Provide the [x, y] coordinate of the cell's center where the given text is located.  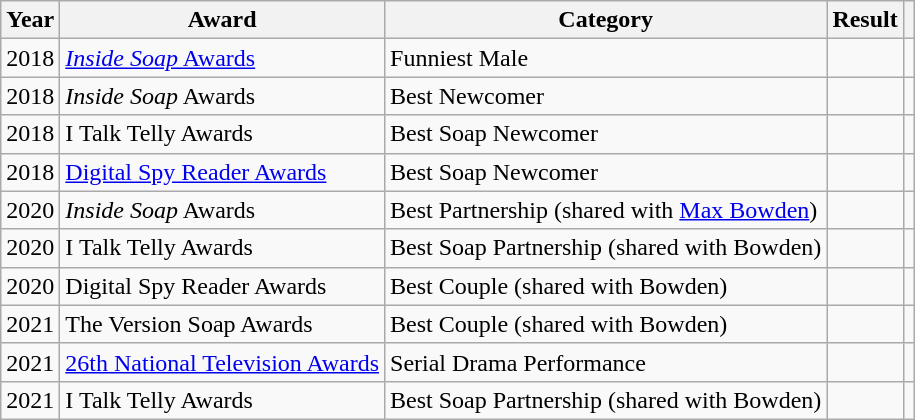
Best Newcomer [606, 96]
Funniest Male [606, 58]
Award [222, 20]
26th National Television Awards [222, 362]
Best Partnership (shared with Max Bowden) [606, 210]
The Version Soap Awards [222, 324]
Category [606, 20]
Year [30, 20]
Result [865, 20]
Serial Drama Performance [606, 362]
